Return the [x, y] coordinate for the center point of the cell that contains the specified text.  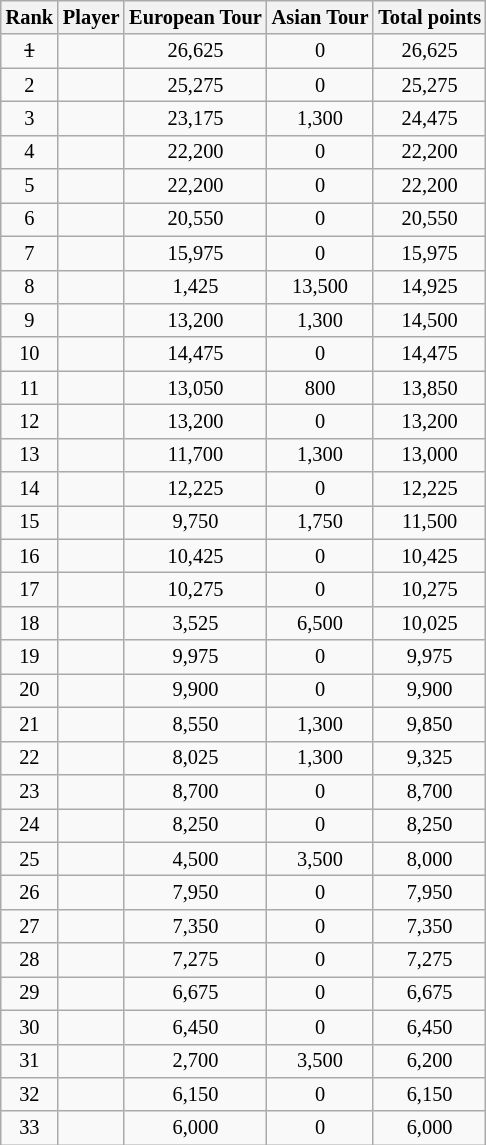
14,500 [430, 320]
31 [30, 1061]
9,325 [430, 758]
6,500 [320, 623]
10,025 [430, 623]
9,850 [430, 724]
13,000 [430, 455]
11,700 [195, 455]
Asian Tour [320, 17]
1,750 [320, 522]
13 [30, 455]
1 [30, 51]
12 [30, 421]
Rank [30, 17]
800 [320, 388]
21 [30, 724]
15 [30, 522]
22 [30, 758]
3,525 [195, 623]
Total points [430, 17]
29 [30, 993]
European Tour [195, 17]
5 [30, 186]
Player [91, 17]
13,500 [320, 287]
4,500 [195, 859]
10 [30, 354]
24 [30, 825]
28 [30, 960]
26 [30, 892]
9,750 [195, 522]
16 [30, 556]
2,700 [195, 1061]
8,025 [195, 758]
8 [30, 287]
33 [30, 1128]
11 [30, 388]
14,925 [430, 287]
18 [30, 623]
30 [30, 1027]
14 [30, 489]
19 [30, 657]
13,050 [195, 388]
20 [30, 690]
8,000 [430, 859]
17 [30, 589]
1,425 [195, 287]
25 [30, 859]
7 [30, 253]
27 [30, 926]
4 [30, 152]
6,200 [430, 1061]
2 [30, 85]
32 [30, 1094]
24,475 [430, 118]
9 [30, 320]
6 [30, 219]
23 [30, 791]
11,500 [430, 522]
3 [30, 118]
8,550 [195, 724]
23,175 [195, 118]
13,850 [430, 388]
